Scan for the cell matching the given text and deliver its [x, y] coordinate at center. 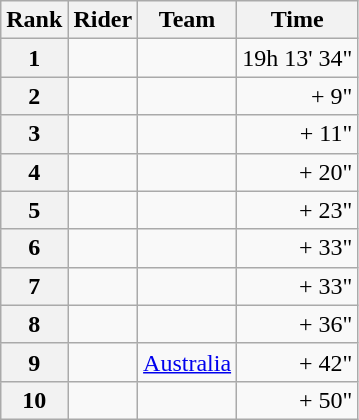
7 [34, 286]
Rider [103, 20]
2 [34, 96]
+ 50" [298, 400]
+ 42" [298, 362]
+ 9" [298, 96]
19h 13' 34" [298, 58]
4 [34, 172]
5 [34, 210]
6 [34, 248]
10 [34, 400]
8 [34, 324]
Team [188, 20]
+ 36" [298, 324]
Time [298, 20]
+ 23" [298, 210]
Australia [188, 362]
+ 20" [298, 172]
9 [34, 362]
+ 11" [298, 134]
Rank [34, 20]
3 [34, 134]
1 [34, 58]
